Find where the given text appears and provide that cell's center as (X, Y) coordinate. 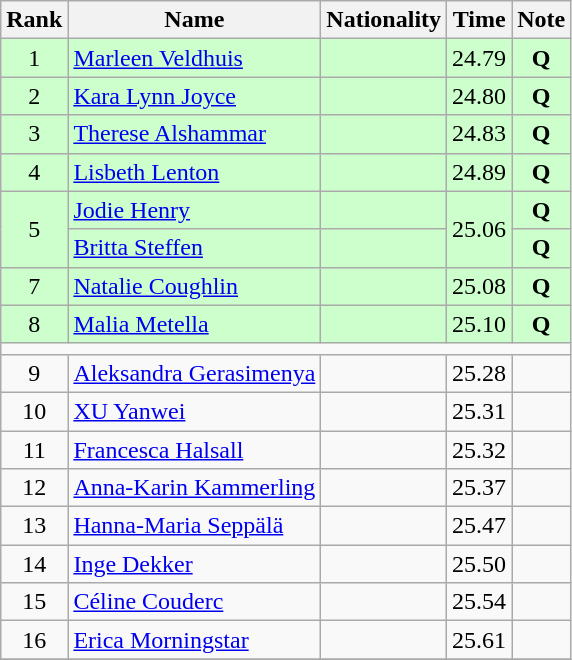
Rank (34, 20)
Note (542, 20)
24.83 (480, 134)
3 (34, 134)
25.28 (480, 373)
1 (34, 58)
15 (34, 602)
25.37 (480, 488)
24.80 (480, 96)
25.47 (480, 526)
Time (480, 20)
Inge Dekker (194, 564)
Malia Metella (194, 324)
Kara Lynn Joyce (194, 96)
13 (34, 526)
Anna-Karin Kammerling (194, 488)
Nationality (384, 20)
14 (34, 564)
25.50 (480, 564)
Natalie Coughlin (194, 286)
2 (34, 96)
24.79 (480, 58)
Marleen Veldhuis (194, 58)
25.61 (480, 640)
Céline Couderc (194, 602)
25.10 (480, 324)
12 (34, 488)
25.06 (480, 229)
Francesca Halsall (194, 449)
Erica Morningstar (194, 640)
16 (34, 640)
Aleksandra Gerasimenya (194, 373)
Lisbeth Lenton (194, 172)
5 (34, 229)
Jodie Henry (194, 210)
24.89 (480, 172)
Hanna-Maria Seppälä (194, 526)
11 (34, 449)
Britta Steffen (194, 248)
XU Yanwei (194, 411)
10 (34, 411)
Therese Alshammar (194, 134)
25.54 (480, 602)
25.31 (480, 411)
25.08 (480, 286)
7 (34, 286)
9 (34, 373)
25.32 (480, 449)
4 (34, 172)
Name (194, 20)
8 (34, 324)
